Output the [x, y] coordinate of the center of the cell containing the given text.  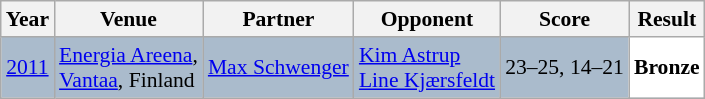
23–25, 14–21 [564, 68]
2011 [28, 68]
Kim Astrup Line Kjærsfeldt [427, 68]
Bronze [667, 68]
Energia Areena,Vantaa, Finland [128, 68]
Result [667, 19]
Venue [128, 19]
Score [564, 19]
Year [28, 19]
Max Schwenger [278, 68]
Opponent [427, 19]
Partner [278, 19]
